For the text-containing cell, return its midpoint in (x, y) coordinate format. 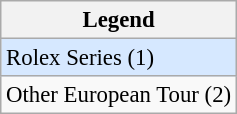
Legend (119, 20)
Other European Tour (2) (119, 95)
Rolex Series (1) (119, 58)
